Return [x, y] of the center of cell containing provided text 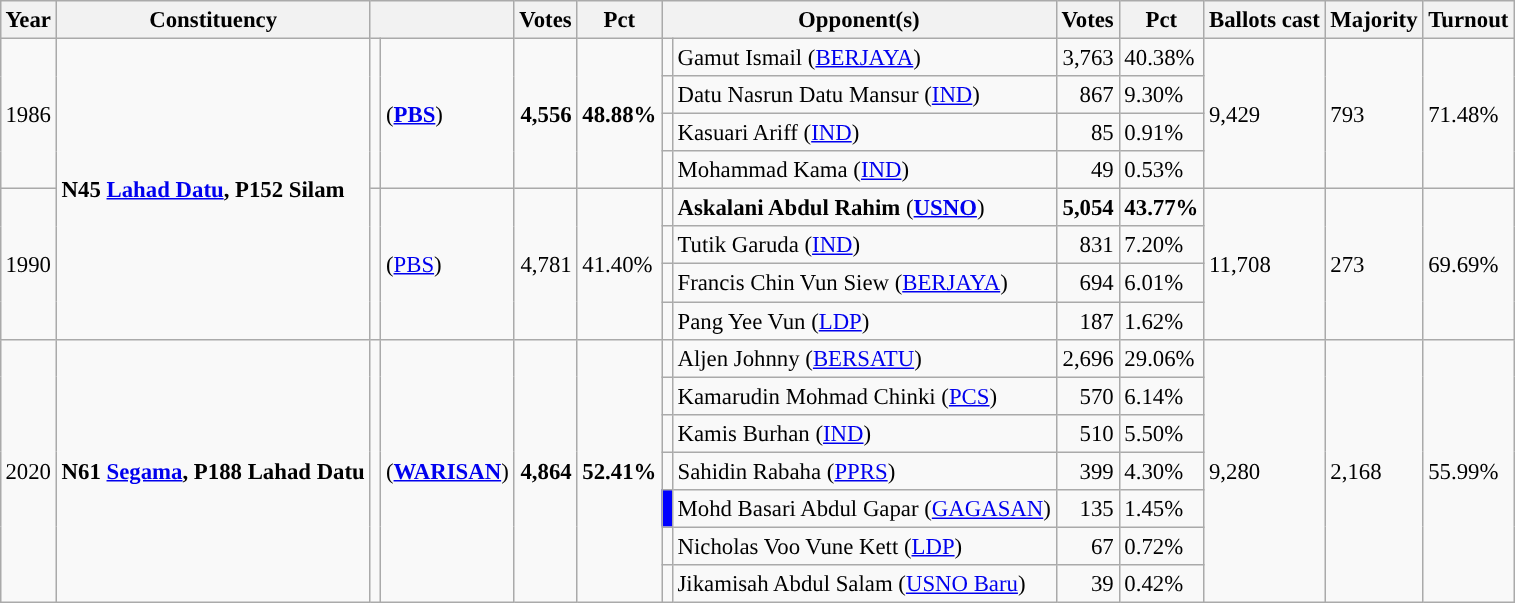
3,763 [1088, 57]
Mohd Basari Abdul Gapar (GAGASAN) [864, 508]
Mohammad Kama (IND) [864, 170]
48.88% [620, 113]
Askalani Abdul Rahim (USNO) [864, 208]
6.14% [1162, 396]
0.91% [1162, 133]
Pang Yee Vun (LDP) [864, 321]
Kamis Burhan (IND) [864, 433]
0.72% [1162, 546]
2,696 [1088, 358]
11,708 [1264, 264]
Majority [1374, 20]
Year [28, 20]
55.99% [1468, 470]
85 [1088, 133]
Datu Nasrun Datu Mansur (IND) [864, 95]
49 [1088, 170]
N61 Segama, P188 Lahad Datu [213, 470]
7.20% [1162, 245]
570 [1088, 396]
273 [1374, 264]
52.41% [620, 470]
1986 [28, 113]
71.48% [1468, 113]
5.50% [1162, 433]
9,280 [1264, 470]
Opponent(s) [860, 20]
Jikamisah Abdul Salam (USNO Baru) [864, 584]
Nicholas Voo Vune Kett (LDP) [864, 546]
Gamut Ismail (BERJAYA) [864, 57]
510 [1088, 433]
29.06% [1162, 358]
5,054 [1088, 208]
9.30% [1162, 95]
6.01% [1162, 283]
41.40% [620, 264]
399 [1088, 471]
Turnout [1468, 20]
43.77% [1162, 208]
694 [1088, 283]
Francis Chin Vun Siew (BERJAYA) [864, 283]
Kamarudin Mohmad Chinki (PCS) [864, 396]
187 [1088, 321]
Aljen Johnny (BERSATU) [864, 358]
Ballots cast [1264, 20]
135 [1088, 508]
40.38% [1162, 57]
1.62% [1162, 321]
2020 [28, 470]
793 [1374, 113]
4,864 [546, 470]
1990 [28, 264]
Sahidin Rabaha (PPRS) [864, 471]
0.42% [1162, 584]
1.45% [1162, 508]
867 [1088, 95]
Tutik Garuda (IND) [864, 245]
4.30% [1162, 471]
9,429 [1264, 113]
831 [1088, 245]
Constituency [213, 20]
67 [1088, 546]
0.53% [1162, 170]
Kasuari Ariff (IND) [864, 133]
2,168 [1374, 470]
69.69% [1468, 264]
4,556 [546, 113]
(WARISAN) [448, 470]
4,781 [546, 264]
39 [1088, 584]
N45 Lahad Datu, P152 Silam [213, 188]
